Identify which cell holds the provided text, then report its (X, Y) central coordinate. 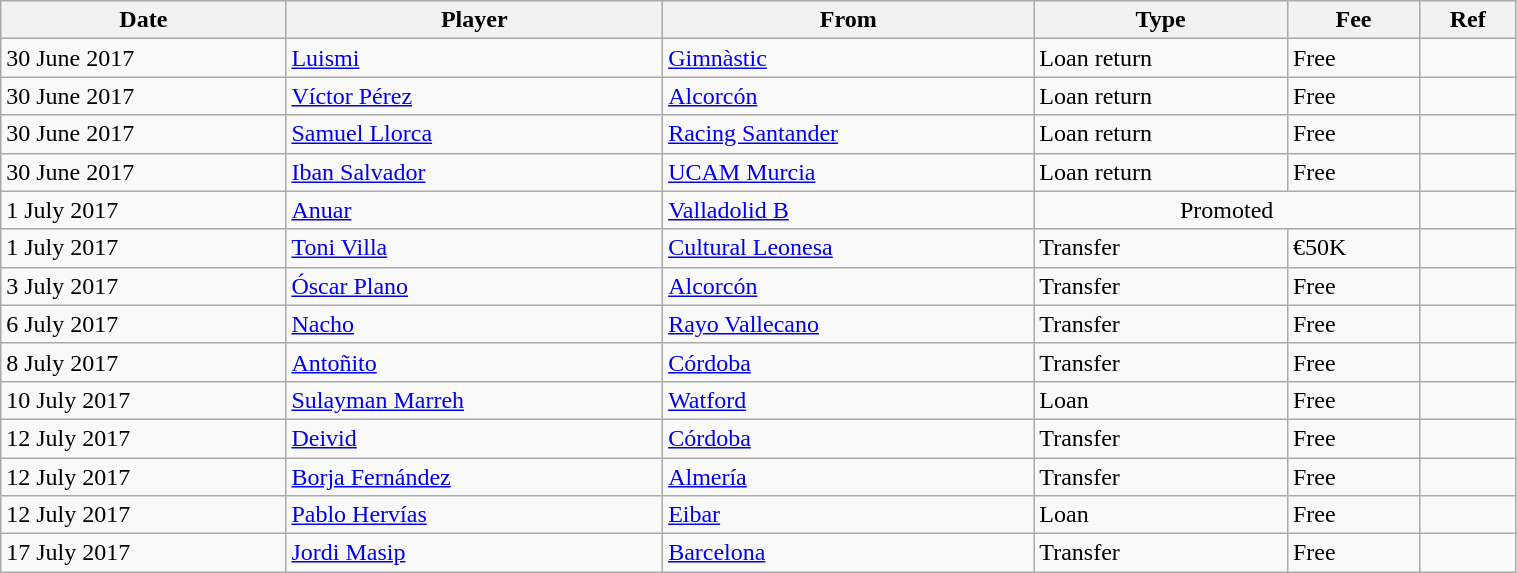
8 July 2017 (144, 362)
Gimnàstic (848, 58)
Watford (848, 400)
Almería (848, 477)
Iban Salvador (474, 172)
Type (1161, 20)
Racing Santander (848, 134)
Fee (1353, 20)
Óscar Plano (474, 286)
Ref (1468, 20)
Barcelona (848, 553)
Anuar (474, 210)
UCAM Murcia (848, 172)
Samuel Llorca (474, 134)
Nacho (474, 324)
Date (144, 20)
17 July 2017 (144, 553)
Eibar (848, 515)
€50K (1353, 248)
Valladolid B (848, 210)
Luismi (474, 58)
Sulayman Marreh (474, 400)
6 July 2017 (144, 324)
Promoted (1227, 210)
Rayo Vallecano (848, 324)
Antoñito (474, 362)
Cultural Leonesa (848, 248)
Player (474, 20)
Pablo Hervías (474, 515)
Víctor Pérez (474, 96)
From (848, 20)
Jordi Masip (474, 553)
Borja Fernández (474, 477)
Toni Villa (474, 248)
Deivid (474, 438)
3 July 2017 (144, 286)
10 July 2017 (144, 400)
